From the cell containing the given text, extract its center point as (X, Y) coordinate. 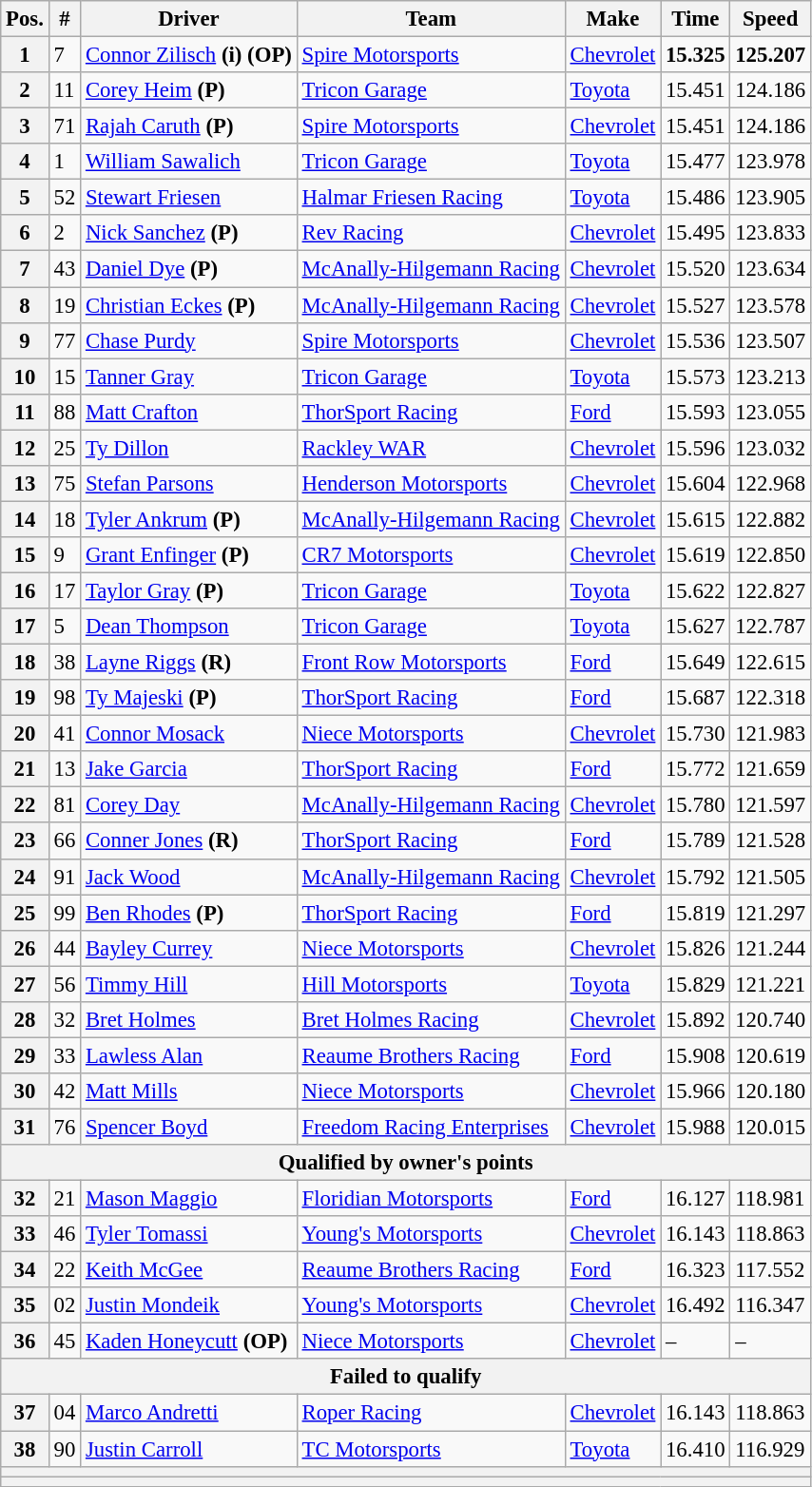
123.634 (770, 269)
77 (65, 340)
16.323 (696, 1270)
Rackley WAR (431, 448)
24 (25, 877)
Kaden Honeycutt (OP) (189, 1342)
15.730 (696, 734)
15.477 (696, 162)
28 (25, 1020)
Matt Crafton (189, 412)
Make (612, 19)
Corey Day (189, 805)
46 (65, 1234)
Floridian Motorsports (431, 1199)
Rev Racing (431, 233)
118.981 (770, 1199)
121.659 (770, 769)
45 (65, 1342)
16.410 (696, 1449)
121.221 (770, 984)
88 (65, 412)
121.983 (770, 734)
116.929 (770, 1449)
52 (65, 198)
16.492 (696, 1305)
90 (65, 1449)
Tyler Tomassi (189, 1234)
91 (65, 877)
16 (25, 590)
15.649 (696, 663)
Time (696, 19)
Keith McGee (189, 1270)
Conner Jones (R) (189, 841)
Lawless Alan (189, 1055)
120.015 (770, 1127)
117.552 (770, 1270)
66 (65, 841)
15.892 (696, 1020)
Failed to qualify (406, 1378)
15.573 (696, 377)
4 (25, 162)
William Sawalich (189, 162)
14 (25, 519)
20 (25, 734)
71 (65, 126)
15.687 (696, 698)
23 (25, 841)
Taylor Gray (P) (189, 590)
8 (25, 305)
15.819 (696, 913)
121.244 (770, 948)
Stefan Parsons (189, 484)
123.507 (770, 340)
123.978 (770, 162)
Tyler Ankrum (P) (189, 519)
Connor Mosack (189, 734)
15.792 (696, 877)
3 (25, 126)
Dean Thompson (189, 627)
76 (65, 1127)
TC Motorsports (431, 1449)
15.988 (696, 1127)
Ty Majeski (P) (189, 698)
Chase Purdy (189, 340)
44 (65, 948)
15.615 (696, 519)
Pos. (25, 19)
15.486 (696, 198)
123.578 (770, 305)
99 (65, 913)
15.604 (696, 484)
16.127 (696, 1199)
Roper Racing (431, 1413)
Matt Mills (189, 1091)
Hill Motorsports (431, 984)
Marco Andretti (189, 1413)
15.325 (696, 55)
120.740 (770, 1020)
Stewart Friesen (189, 198)
123.032 (770, 448)
123.833 (770, 233)
116.347 (770, 1305)
31 (25, 1127)
37 (25, 1413)
34 (25, 1270)
29 (25, 1055)
15.789 (696, 841)
15.966 (696, 1091)
15.520 (696, 269)
120.180 (770, 1091)
Layne Riggs (R) (189, 663)
Justin Carroll (189, 1449)
26 (25, 948)
15.772 (696, 769)
15.826 (696, 948)
27 (25, 984)
121.528 (770, 841)
Ben Rhodes (P) (189, 913)
Team (431, 19)
Freedom Racing Enterprises (431, 1127)
04 (65, 1413)
Spencer Boyd (189, 1127)
98 (65, 698)
Timmy Hill (189, 984)
15.829 (696, 984)
75 (65, 484)
121.505 (770, 877)
Bret Holmes (189, 1020)
Speed (770, 19)
Jake Garcia (189, 769)
Mason Maggio (189, 1199)
123.213 (770, 377)
Front Row Motorsports (431, 663)
15.596 (696, 448)
122.318 (770, 698)
122.850 (770, 555)
120.619 (770, 1055)
Grant Enfinger (P) (189, 555)
125.207 (770, 55)
15.627 (696, 627)
42 (65, 1091)
15.495 (696, 233)
Connor Zilisch (i) (OP) (189, 55)
121.597 (770, 805)
CR7 Motorsports (431, 555)
122.882 (770, 519)
15.780 (696, 805)
Corey Heim (P) (189, 90)
56 (65, 984)
10 (25, 377)
81 (65, 805)
36 (25, 1342)
Rajah Caruth (P) (189, 126)
Jack Wood (189, 877)
15.622 (696, 590)
Daniel Dye (P) (189, 269)
15.619 (696, 555)
Bayley Currey (189, 948)
02 (65, 1305)
15.908 (696, 1055)
123.055 (770, 412)
Henderson Motorsports (431, 484)
122.968 (770, 484)
15.593 (696, 412)
Nick Sanchez (P) (189, 233)
# (65, 19)
41 (65, 734)
122.827 (770, 590)
Ty Dillon (189, 448)
15.536 (696, 340)
123.905 (770, 198)
35 (25, 1305)
Christian Eckes (P) (189, 305)
30 (25, 1091)
Tanner Gray (189, 377)
12 (25, 448)
15.527 (696, 305)
Justin Mondeik (189, 1305)
122.615 (770, 663)
Halmar Friesen Racing (431, 198)
43 (65, 269)
Bret Holmes Racing (431, 1020)
6 (25, 233)
Driver (189, 19)
Qualified by owner's points (406, 1163)
121.297 (770, 913)
122.787 (770, 627)
